Locate the cell with the specified text and output its [x, y] center coordinate. 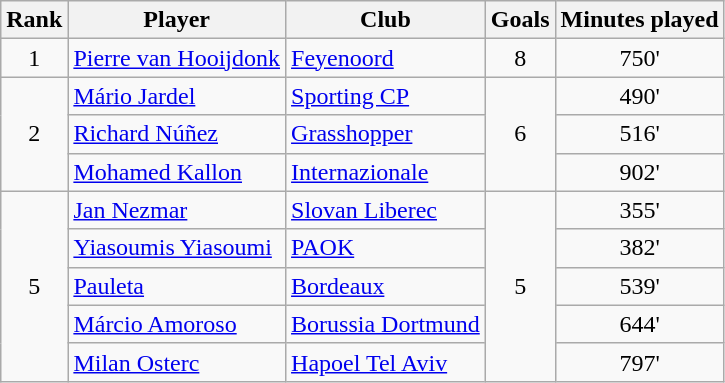
Rank [34, 20]
Grasshopper [386, 134]
355' [640, 210]
Internazionale [386, 172]
516' [640, 134]
Minutes played [640, 20]
Feyenoord [386, 58]
Márcio Amoroso [177, 324]
797' [640, 362]
902' [640, 172]
Pauleta [177, 286]
Mário Jardel [177, 96]
Slovan Liberec [386, 210]
539' [640, 286]
644' [640, 324]
Goals [520, 20]
750' [640, 58]
1 [34, 58]
Bordeaux [386, 286]
Richard Núñez [177, 134]
6 [520, 134]
Player [177, 20]
490' [640, 96]
Jan Nezmar [177, 210]
Hapoel Tel Aviv [386, 362]
8 [520, 58]
Mohamed Kallon [177, 172]
Borussia Dortmund [386, 324]
Sporting CP [386, 96]
2 [34, 134]
Club [386, 20]
382' [640, 248]
Yiasoumis Yiasoumi [177, 248]
Pierre van Hooijdonk [177, 58]
PAOK [386, 248]
Milan Osterc [177, 362]
